Pinpoint the cell where the given text exists, returning its [x, y] midpoint coordinate. 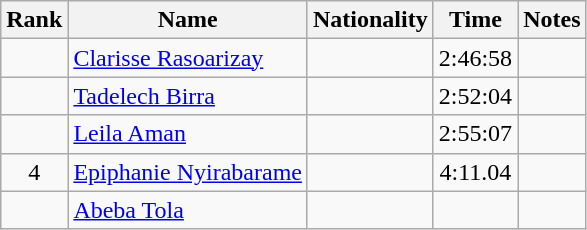
2:55:07 [475, 134]
Name [188, 20]
Notes [552, 20]
Epiphanie Nyirabarame [188, 172]
4 [34, 172]
4:11.04 [475, 172]
2:52:04 [475, 96]
Time [475, 20]
Nationality [370, 20]
Abeba Tola [188, 210]
Clarisse Rasoarizay [188, 58]
Tadelech Birra [188, 96]
Leila Aman [188, 134]
2:46:58 [475, 58]
Rank [34, 20]
